Locate the cell with the specified text and output its (X, Y) center coordinate. 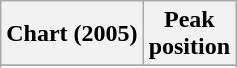
Peakposition (189, 34)
Chart (2005) (72, 34)
